From the cell containing the given text, extract its center point as (x, y) coordinate. 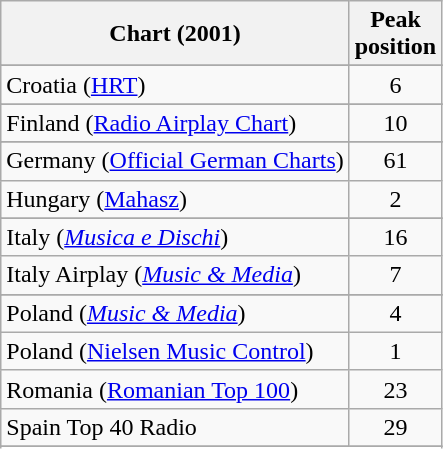
10 (395, 123)
29 (395, 427)
23 (395, 389)
1 (395, 351)
Germany (Official German Charts) (175, 161)
Peakposition (395, 34)
Finland (Radio Airplay Chart) (175, 123)
Croatia (HRT) (175, 85)
Hungary (Mahasz) (175, 199)
16 (395, 237)
Italy Airplay (Music & Media) (175, 275)
Spain Top 40 Radio (175, 427)
2 (395, 199)
61 (395, 161)
7 (395, 275)
6 (395, 85)
Italy (Musica e Dischi) (175, 237)
Romania (Romanian Top 100) (175, 389)
4 (395, 313)
Poland (Nielsen Music Control) (175, 351)
Poland (Music & Media) (175, 313)
Chart (2001) (175, 34)
